Return the (X, Y) coordinate for the center point of the cell that contains the specified text.  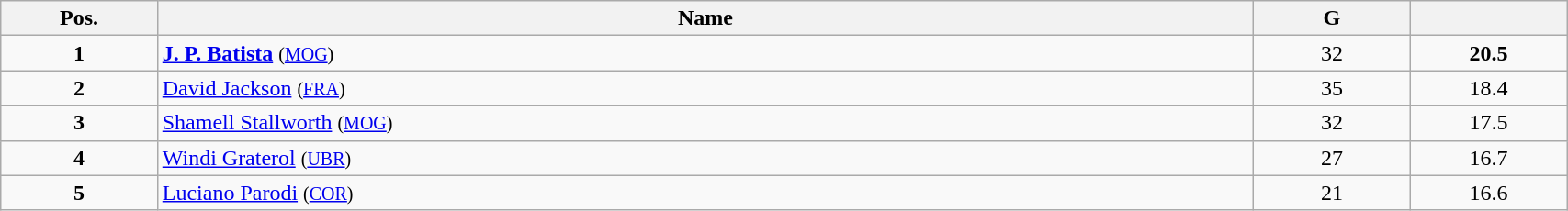
Shamell Stallworth (MOG) (705, 123)
20.5 (1488, 53)
Pos. (79, 18)
Windi Graterol (UBR) (705, 158)
17.5 (1488, 123)
Luciano Parodi (COR) (705, 193)
4 (79, 158)
27 (1332, 158)
5 (79, 193)
21 (1332, 193)
2 (79, 88)
16.7 (1488, 158)
1 (79, 53)
Name (705, 18)
16.6 (1488, 193)
G (1332, 18)
35 (1332, 88)
J. P. Batista (MOG) (705, 53)
18.4 (1488, 88)
3 (79, 123)
David Jackson (FRA) (705, 88)
